Scan for the cell matching the given text and deliver its [x, y] coordinate at center. 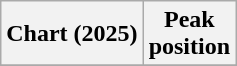
Peakposition [189, 34]
Chart (2025) [72, 34]
